Pinpoint the cell where the given text exists, returning its (X, Y) midpoint coordinate. 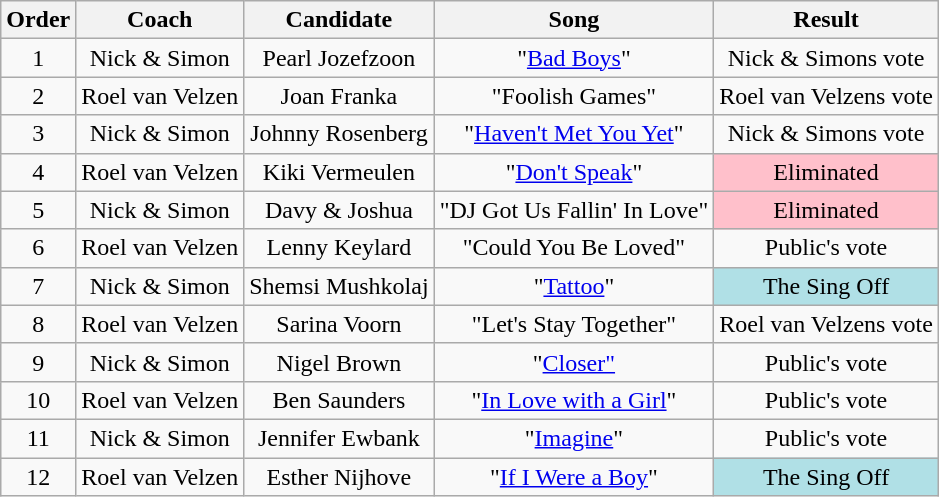
"In Love with a Girl" (574, 400)
Lenny Keylard (339, 248)
"Bad Boys" (574, 58)
"Closer" (574, 362)
Ben Saunders (339, 400)
2 (38, 96)
7 (38, 286)
10 (38, 400)
Sarina Voorn (339, 324)
5 (38, 210)
"If I Were a Boy" (574, 477)
"Imagine" (574, 438)
"Let's Stay Together" (574, 324)
Esther Nijhove (339, 477)
"Could You Be Loved" (574, 248)
Candidate (339, 20)
"DJ Got Us Fallin' In Love" (574, 210)
Johnny Rosenberg (339, 134)
Davy & Joshua (339, 210)
"Don't Speak" (574, 172)
"Foolish Games" (574, 96)
Coach (160, 20)
Song (574, 20)
Nigel Brown (339, 362)
Joan Franka (339, 96)
11 (38, 438)
Pearl Jozefzoon (339, 58)
Result (826, 20)
"Tattoo" (574, 286)
Kiki Vermeulen (339, 172)
Shemsi Mushkolaj (339, 286)
"Haven't Met You Yet" (574, 134)
9 (38, 362)
3 (38, 134)
Jennifer Ewbank (339, 438)
12 (38, 477)
6 (38, 248)
1 (38, 58)
8 (38, 324)
4 (38, 172)
Order (38, 20)
